Pinpoint the cell where the given text exists, returning its (X, Y) midpoint coordinate. 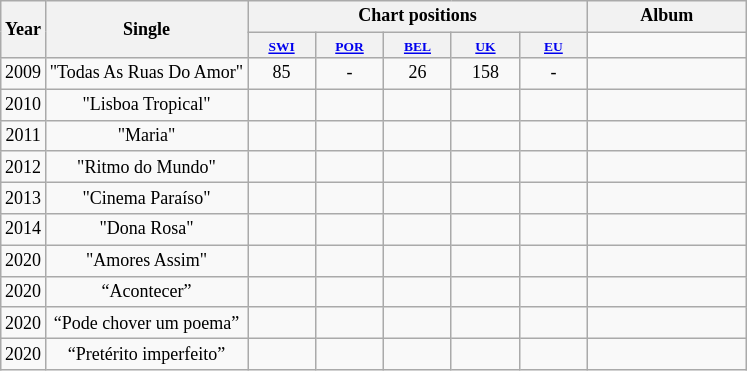
Year (24, 30)
"Amores Assim" (146, 260)
158 (485, 74)
Chart positions (418, 16)
"Lisboa Tropical" (146, 104)
85 (282, 74)
"Dona Rosa" (146, 230)
SWI (282, 45)
2014 (24, 230)
POR (350, 45)
2011 (24, 136)
EU (553, 45)
"Maria" (146, 136)
"Ritmo do Mundo" (146, 166)
2009 (24, 74)
Album (666, 16)
BEL (417, 45)
2010 (24, 104)
2012 (24, 166)
“Pretérito imperfeito” (146, 354)
"Cinema Paraíso" (146, 198)
“Pode chover um poema” (146, 322)
"Todas As Ruas Do Amor" (146, 74)
Single (146, 30)
UK (485, 45)
“Acontecer” (146, 292)
2013 (24, 198)
26 (417, 74)
